Locate the cell with the specified text and output its [x, y] center coordinate. 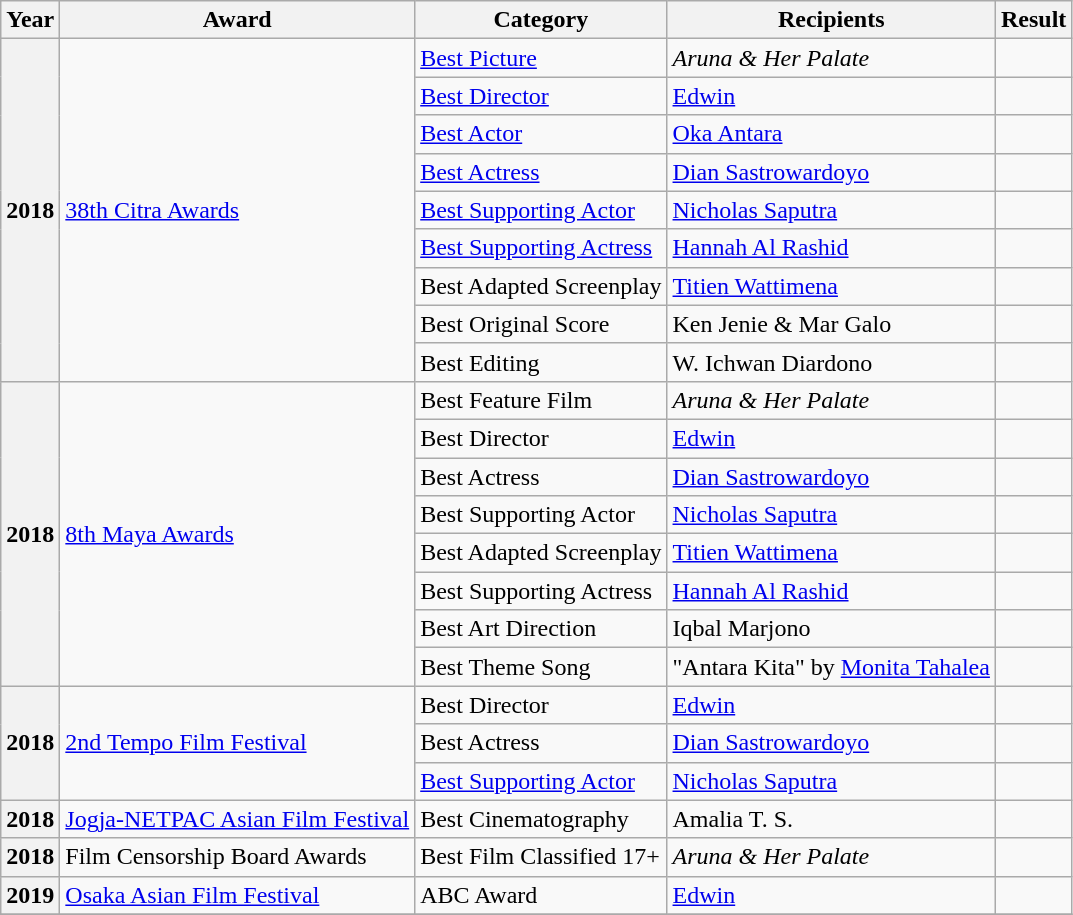
Best Film Classified 17+ [541, 857]
2019 [30, 895]
38th Citra Awards [238, 210]
Year [30, 20]
Best Actor [541, 134]
Best Editing [541, 362]
Best Art Direction [541, 629]
ABC Award [541, 895]
Ken Jenie & Mar Galo [831, 324]
2nd Tempo Film Festival [238, 743]
"Antara Kita" by Monita Tahalea [831, 667]
W. Ichwan Diardono [831, 362]
Category [541, 20]
Film Censorship Board Awards [238, 857]
Best Original Score [541, 324]
Result [1033, 20]
Recipients [831, 20]
Iqbal Marjono [831, 629]
8th Maya Awards [238, 533]
Best Cinematography [541, 819]
Amalia T. S. [831, 819]
Best Picture [541, 58]
Jogja-NETPAC Asian Film Festival [238, 819]
Best Feature Film [541, 400]
Oka Antara [831, 134]
Best Theme Song [541, 667]
Award [238, 20]
Osaka Asian Film Festival [238, 895]
